Scan for the cell matching the given text and deliver its [x, y] coordinate at center. 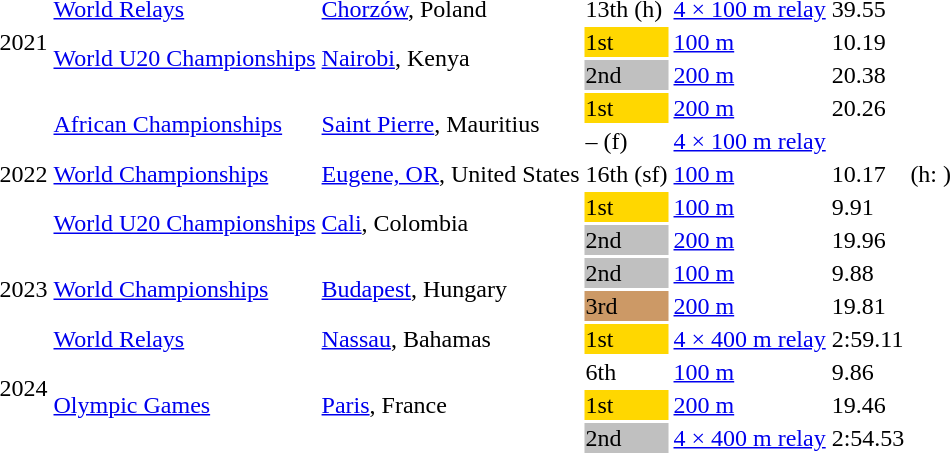
10.17 [868, 174]
Budapest, Hungary [450, 290]
Cali, Colombia [450, 224]
4 × 100 m relay [750, 141]
Olympic Games [184, 405]
20.26 [868, 108]
3rd [626, 306]
– (f) [626, 141]
19.96 [868, 240]
9.91 [868, 207]
10.19 [868, 42]
Paris, France [450, 405]
World Relays [184, 339]
9.88 [868, 273]
2:54.53 [868, 438]
6th [626, 372]
19.81 [868, 306]
19.46 [868, 405]
Nassau, Bahamas [450, 339]
Nairobi, Kenya [450, 58]
16th (sf) [626, 174]
Saint Pierre, Mauritius [450, 124]
2:59.11 [868, 339]
20.38 [868, 75]
9.86 [868, 372]
African Championships [184, 124]
Eugene, OR, United States [450, 174]
